For the text-containing cell, return its midpoint in (x, y) coordinate format. 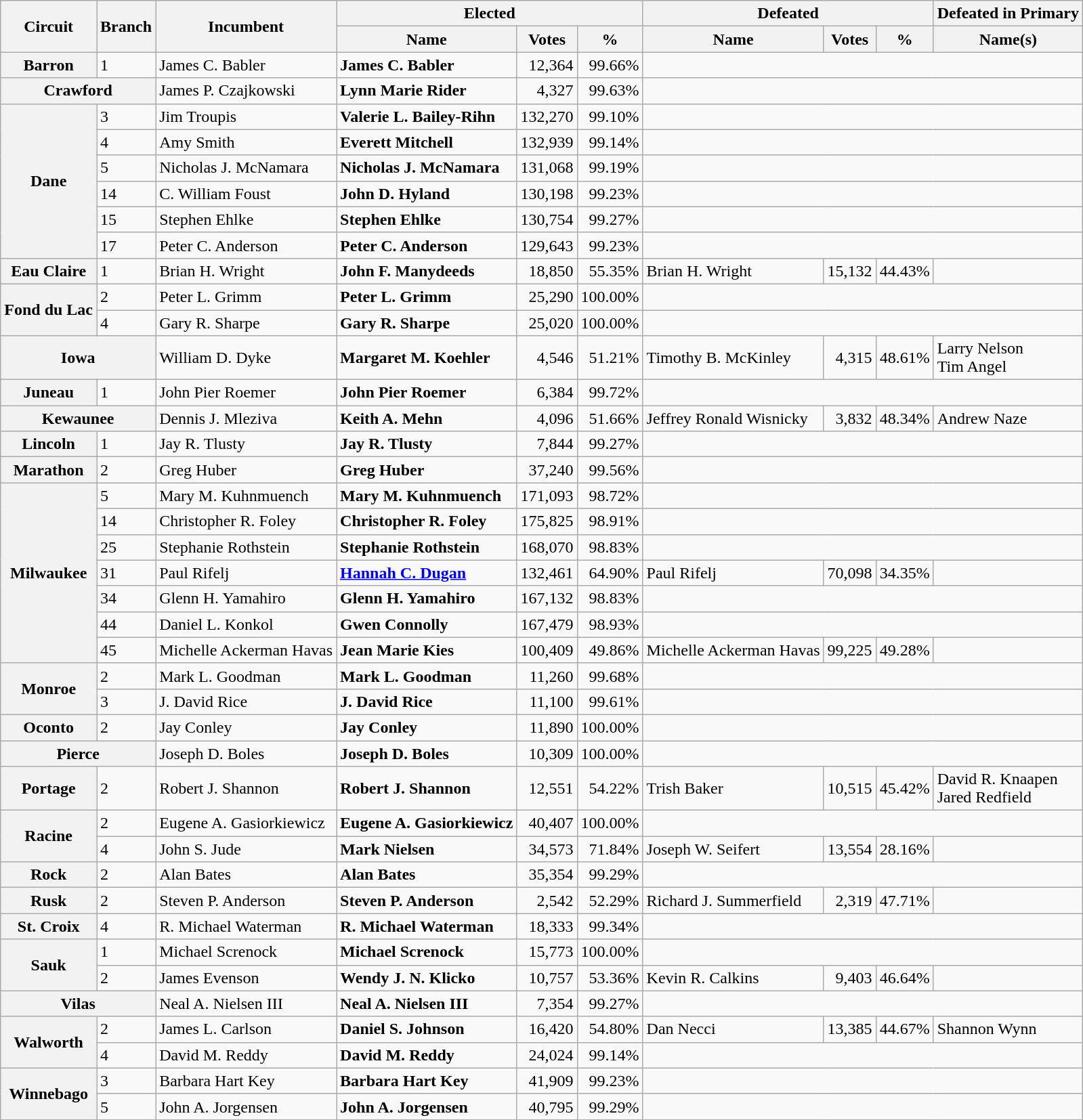
3,832 (849, 418)
98.72% (610, 496)
Trish Baker (733, 788)
William D. Dyke (247, 358)
44.43% (905, 271)
130,754 (547, 219)
13,385 (849, 1029)
Shannon Wynn (1008, 1029)
Everett Mitchell (427, 142)
49.28% (905, 650)
Elected (490, 14)
64.90% (610, 573)
Iowa (79, 358)
Dennis J. Mleziva (247, 418)
Valerie L. Bailey-Rihn (427, 116)
132,270 (547, 116)
Marathon (49, 470)
129,643 (547, 245)
11,260 (547, 676)
55.35% (610, 271)
Rock (49, 875)
49.86% (610, 650)
Monroe (49, 689)
132,939 (547, 142)
Andrew Naze (1008, 418)
34 (126, 599)
Daniel L. Konkol (247, 624)
175,825 (547, 521)
Rusk (49, 901)
25,020 (547, 323)
Sauk (49, 965)
7,354 (547, 1004)
Wendy J. N. Klicko (427, 978)
Lynn Marie Rider (427, 91)
Timothy B. McKinley (733, 358)
28.16% (905, 849)
James P. Czajkowski (247, 91)
130,198 (547, 194)
Milwaukee (49, 573)
Joseph W. Seifert (733, 849)
15,132 (849, 271)
Juneau (49, 393)
Gwen Connolly (427, 624)
51.66% (610, 418)
Portage (49, 788)
16,420 (547, 1029)
35,354 (547, 875)
100,409 (547, 650)
Jeffrey Ronald Wisnicky (733, 418)
Mark Nielsen (427, 849)
4,315 (849, 358)
37,240 (547, 470)
168,070 (547, 547)
99.63% (610, 91)
99.61% (610, 702)
70,098 (849, 573)
71.84% (610, 849)
Keith A. Mehn (427, 418)
Kevin R. Calkins (733, 978)
54.22% (610, 788)
2,319 (849, 901)
John F. Manydeeds (427, 271)
Crawford (79, 91)
Defeated (788, 14)
45.42% (905, 788)
St. Croix (49, 926)
Kewaunee (79, 418)
45 (126, 650)
44 (126, 624)
Margaret M. Koehler (427, 358)
Larry NelsonTim Angel (1008, 358)
John S. Jude (247, 849)
10,757 (547, 978)
Daniel S. Johnson (427, 1029)
131,068 (547, 168)
Walworth (49, 1042)
Jim Troupis (247, 116)
11,100 (547, 702)
12,551 (547, 788)
53.36% (610, 978)
Jean Marie Kies (427, 650)
34,573 (547, 849)
15,773 (547, 952)
15 (126, 219)
Defeated in Primary (1008, 14)
12,364 (547, 65)
99.56% (610, 470)
48.34% (905, 418)
99.68% (610, 676)
4,096 (547, 418)
18,850 (547, 271)
4,327 (547, 91)
Oconto (49, 727)
Fond du Lac (49, 309)
99,225 (849, 650)
99.66% (610, 65)
40,407 (547, 823)
51.21% (610, 358)
David R. Knaapen Jared Redfield (1008, 788)
44.67% (905, 1029)
46.64% (905, 978)
4,546 (547, 358)
Richard J. Summerfield (733, 901)
24,024 (547, 1055)
James L. Carlson (247, 1029)
John D. Hyland (427, 194)
167,479 (547, 624)
98.91% (610, 521)
Hannah C. Dugan (427, 573)
Barron (49, 65)
C. William Foust (247, 194)
31 (126, 573)
132,461 (547, 573)
Amy Smith (247, 142)
Dane (49, 181)
41,909 (547, 1081)
11,890 (547, 727)
99.19% (610, 168)
17 (126, 245)
2,542 (547, 901)
Name(s) (1008, 39)
Winnebago (49, 1094)
52.29% (610, 901)
Lincoln (49, 444)
Branch (126, 26)
40,795 (547, 1106)
13,554 (849, 849)
98.93% (610, 624)
Racine (49, 836)
171,093 (547, 496)
10,515 (849, 788)
34.35% (905, 573)
Pierce (79, 754)
9,403 (849, 978)
167,132 (547, 599)
James Evenson (247, 978)
Circuit (49, 26)
7,844 (547, 444)
18,333 (547, 926)
47.71% (905, 901)
6,384 (547, 393)
99.34% (610, 926)
99.72% (610, 393)
Dan Necci (733, 1029)
25 (126, 547)
10,309 (547, 754)
25,290 (547, 297)
54.80% (610, 1029)
Eau Claire (49, 271)
Vilas (79, 1004)
Incumbent (247, 26)
48.61% (905, 358)
99.10% (610, 116)
